Return (x, y) of the center of cell containing provided text 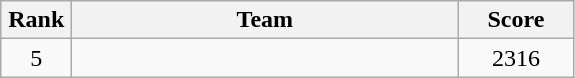
Team (265, 20)
Score (516, 20)
2316 (516, 58)
5 (36, 58)
Rank (36, 20)
